Return the [X, Y] coordinate for the center point of the cell that contains the specified text.  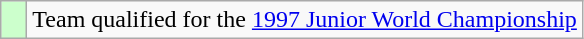
Team qualified for the 1997 Junior World Championship [305, 20]
